Detect which cell encompasses the target text, then output its [x, y] center coordinate. 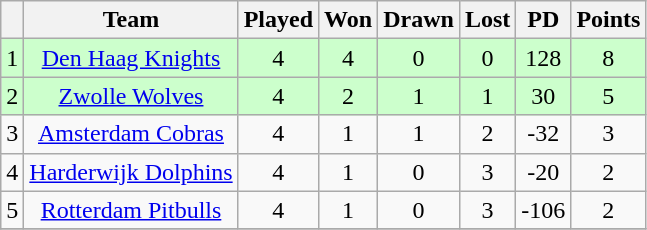
Amsterdam Cobras [131, 134]
Lost [487, 20]
Team [131, 20]
-20 [544, 172]
Drawn [419, 20]
Zwolle Wolves [131, 96]
Rotterdam Pitbulls [131, 210]
Points [608, 20]
8 [608, 58]
Harderwijk Dolphins [131, 172]
Won [348, 20]
-32 [544, 134]
-106 [544, 210]
Den Haag Knights [131, 58]
30 [544, 96]
Played [278, 20]
PD [544, 20]
128 [544, 58]
